Identify which cell holds the provided text, then report its (X, Y) central coordinate. 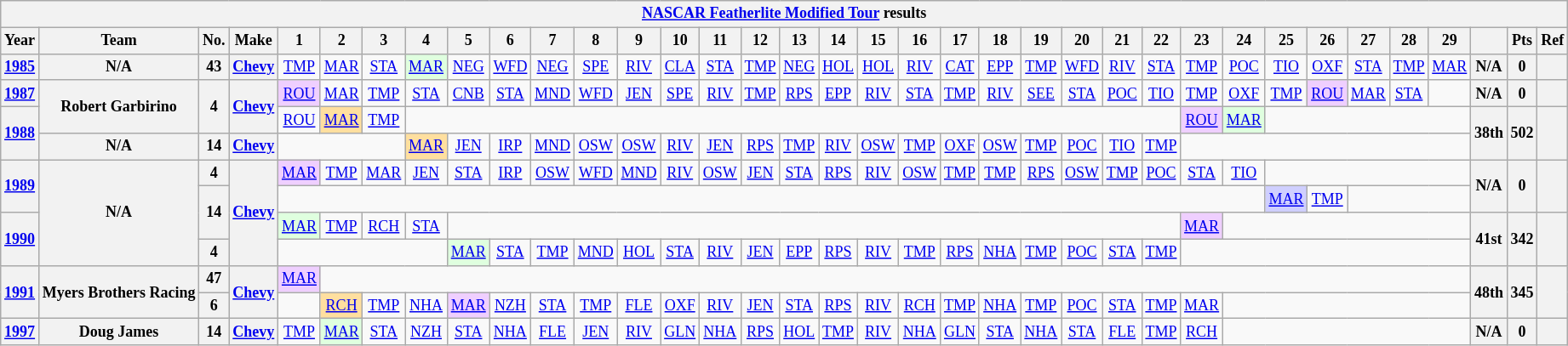
Ref (1553, 41)
21 (1122, 41)
12 (760, 41)
Robert Garbirino (118, 106)
9 (638, 41)
1997 (20, 332)
22 (1161, 41)
11 (720, 41)
47 (215, 279)
1991 (20, 292)
41st (1490, 239)
23 (1202, 41)
17 (960, 41)
NASCAR Featherlite Modified Tour results (785, 14)
10 (680, 41)
27 (1369, 41)
345 (1522, 292)
25 (1286, 41)
48th (1490, 292)
1990 (20, 239)
Doug James (118, 332)
Year (20, 41)
1985 (20, 66)
24 (1244, 41)
38th (1490, 133)
2 (341, 41)
43 (215, 66)
Pts (1522, 41)
28 (1409, 41)
502 (1522, 133)
16 (919, 41)
19 (1041, 41)
18 (999, 41)
1989 (20, 186)
SEE (1041, 94)
29 (1450, 41)
342 (1522, 239)
3 (384, 41)
7 (553, 41)
No. (215, 41)
8 (596, 41)
13 (799, 41)
CNB (468, 94)
5 (468, 41)
1988 (20, 133)
26 (1328, 41)
1987 (20, 94)
1 (300, 41)
Myers Brothers Racing (118, 292)
Team (118, 41)
CLA (680, 66)
CAT (960, 66)
15 (878, 41)
Make (254, 41)
20 (1083, 41)
